Detect which cell encompasses the target text, then output its [X, Y] center coordinate. 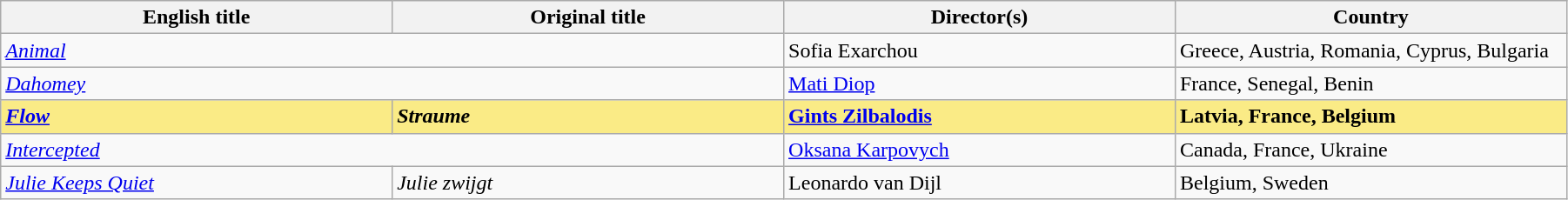
Greece, Austria, Romania, Cyprus, Bulgaria [1370, 50]
Leonardo van Dijl [980, 183]
Straume [588, 117]
Sofia Exarchou [980, 50]
Flow [197, 117]
Julie zwijgt [588, 183]
Belgium, Sweden [1370, 183]
Animal [392, 50]
Oksana Karpovych [980, 150]
Canada, France, Ukraine [1370, 150]
Intercepted [392, 150]
France, Senegal, Benin [1370, 83]
Latvia, France, Belgium [1370, 117]
Original title [588, 17]
Julie Keeps Quiet [197, 183]
Country [1370, 17]
Mati Diop [980, 83]
English title [197, 17]
Gints Zilbalodis [980, 117]
Director(s) [980, 17]
Dahomey [392, 83]
